Detect which cell encompasses the target text, then output its (X, Y) center coordinate. 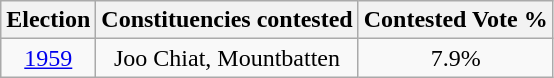
Constituencies contested (227, 20)
Contested Vote % (456, 20)
Joo Chiat, Mountbatten (227, 58)
1959 (48, 58)
Election (48, 20)
7.9% (456, 58)
